Locate the cell with the specified text and output its (X, Y) center coordinate. 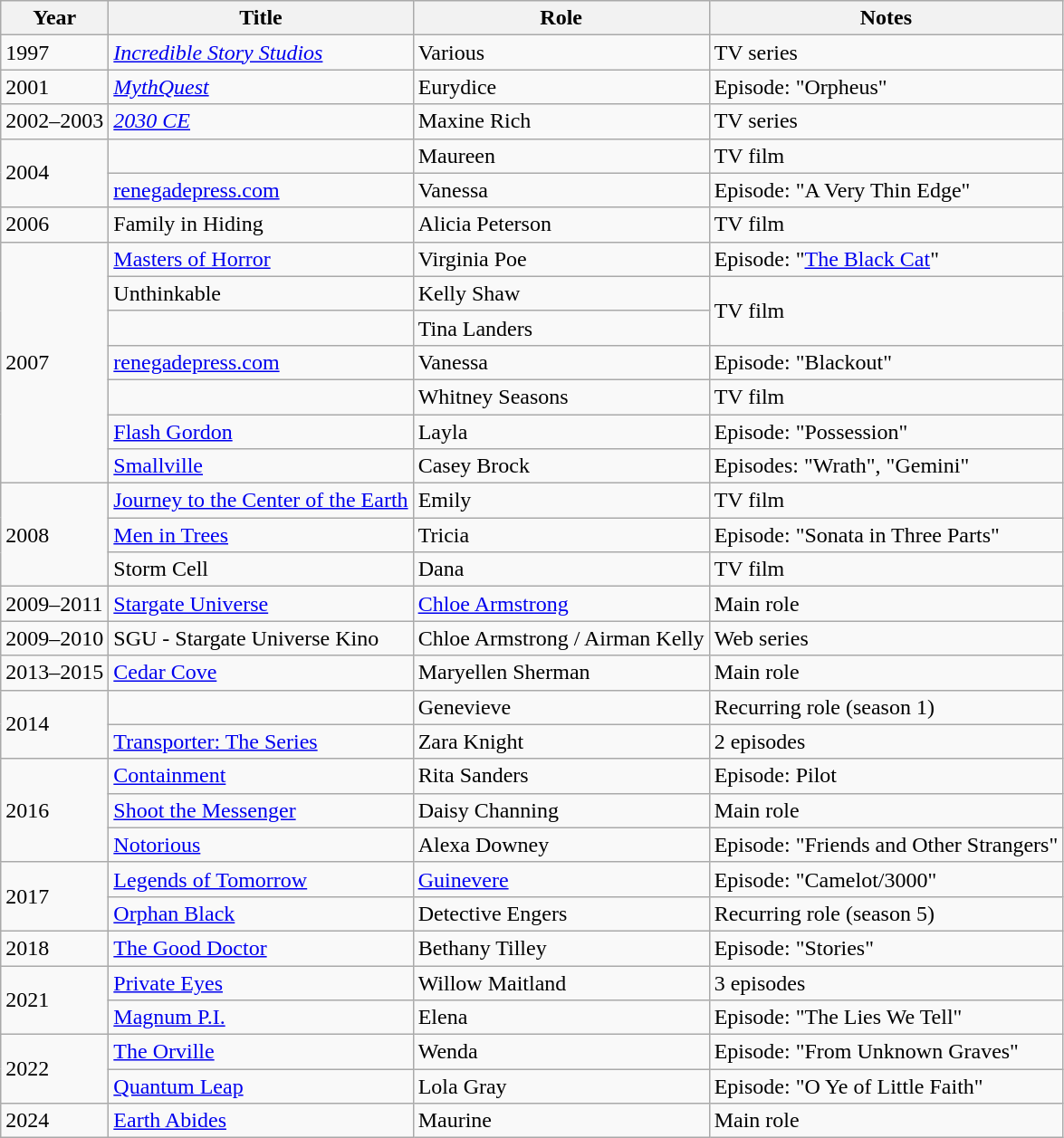
Virginia Poe (561, 259)
The Orville (261, 1052)
Masters of Horror (261, 259)
Recurring role (season 5) (886, 913)
Quantum Leap (261, 1086)
3 episodes (886, 982)
Episode: "Camelot/3000" (886, 879)
Wenda (561, 1052)
Layla (561, 432)
Episode: "A Very Thin Edge" (886, 190)
Rita Sanders (561, 776)
Episode: "O Ye of Little Faith" (886, 1086)
Chloe Armstrong (561, 604)
Year (54, 18)
Episode: "Friends and Other Strangers" (886, 845)
Dana (561, 569)
2002–2003 (54, 121)
Cedar Cove (261, 673)
Eurydice (561, 87)
Maureen (561, 156)
Earth Abides (261, 1121)
Storm Cell (261, 569)
2021 (54, 999)
Alexa Downey (561, 845)
Unthinkable (261, 293)
Episode: "Orpheus" (886, 87)
MythQuest (261, 87)
2013–2015 (54, 673)
Legends of Tomorrow (261, 879)
Guinevere (561, 879)
2017 (54, 896)
Family in Hiding (261, 225)
Elena (561, 1018)
Genevieve (561, 707)
Episode: "The Black Cat" (886, 259)
Incredible Story Studios (261, 53)
Lola Gray (561, 1086)
Episode: Pilot (886, 776)
Willow Maitland (561, 982)
Whitney Seasons (561, 397)
2004 (54, 173)
2008 (54, 535)
2006 (54, 225)
Various (561, 53)
1997 (54, 53)
Flash Gordon (261, 432)
2018 (54, 948)
Episode: "Blackout" (886, 362)
2007 (54, 362)
Stargate Universe (261, 604)
Alicia Peterson (561, 225)
2009–2010 (54, 638)
2001 (54, 87)
Tricia (561, 535)
Recurring role (season 1) (886, 707)
Episode: "The Lies We Tell" (886, 1018)
SGU - Stargate Universe Kino (261, 638)
Role (561, 18)
Episode: "Possession" (886, 432)
Maxine Rich (561, 121)
The Good Doctor (261, 948)
Smallville (261, 466)
Kelly Shaw (561, 293)
Episode: "Sonata in Three Parts" (886, 535)
2030 CE (261, 121)
Chloe Armstrong / Airman Kelly (561, 638)
Journey to the Center of the Earth (261, 501)
Maurine (561, 1121)
Episode: "Stories" (886, 948)
Daisy Channing (561, 810)
Notorious (261, 845)
2016 (54, 810)
Containment (261, 776)
Transporter: The Series (261, 741)
Title (261, 18)
Private Eyes (261, 982)
Men in Trees (261, 535)
Tina Landers (561, 328)
2014 (54, 724)
Web series (886, 638)
Emily (561, 501)
Bethany Tilley (561, 948)
2 episodes (886, 741)
Episodes: "Wrath", "Gemini" (886, 466)
Notes (886, 18)
Maryellen Sherman (561, 673)
Magnum P.I. (261, 1018)
2022 (54, 1069)
2024 (54, 1121)
Zara Knight (561, 741)
Episode: "From Unknown Graves" (886, 1052)
Casey Brock (561, 466)
Orphan Black (261, 913)
2009–2011 (54, 604)
Detective Engers (561, 913)
Shoot the Messenger (261, 810)
